Identify which cell holds the provided text, then report its (X, Y) central coordinate. 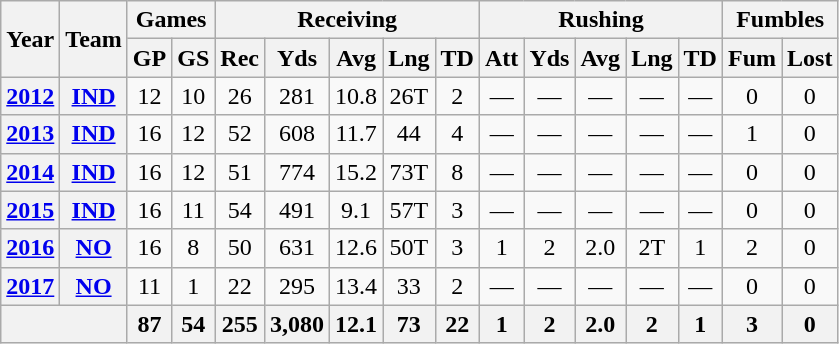
Rec (240, 58)
26 (240, 96)
87 (149, 324)
774 (298, 172)
33 (409, 286)
44 (409, 134)
12.1 (356, 324)
15.2 (356, 172)
295 (298, 286)
Fumbles (780, 20)
Att (501, 58)
2016 (30, 248)
255 (240, 324)
GP (149, 58)
52 (240, 134)
631 (298, 248)
Games (170, 20)
73T (409, 172)
2015 (30, 210)
281 (298, 96)
26T (409, 96)
491 (298, 210)
2014 (30, 172)
57T (409, 210)
73 (409, 324)
10.8 (356, 96)
Year (30, 39)
4 (457, 134)
608 (298, 134)
3,080 (298, 324)
GS (194, 58)
Receiving (348, 20)
Rushing (600, 20)
12.6 (356, 248)
11.7 (356, 134)
2T (652, 248)
10 (194, 96)
50T (409, 248)
Lost (810, 58)
13.4 (356, 286)
51 (240, 172)
Team (94, 39)
2013 (30, 134)
Fum (752, 58)
9.1 (356, 210)
2012 (30, 96)
50 (240, 248)
2017 (30, 286)
